Detect which cell encompasses the target text, then output its (x, y) center coordinate. 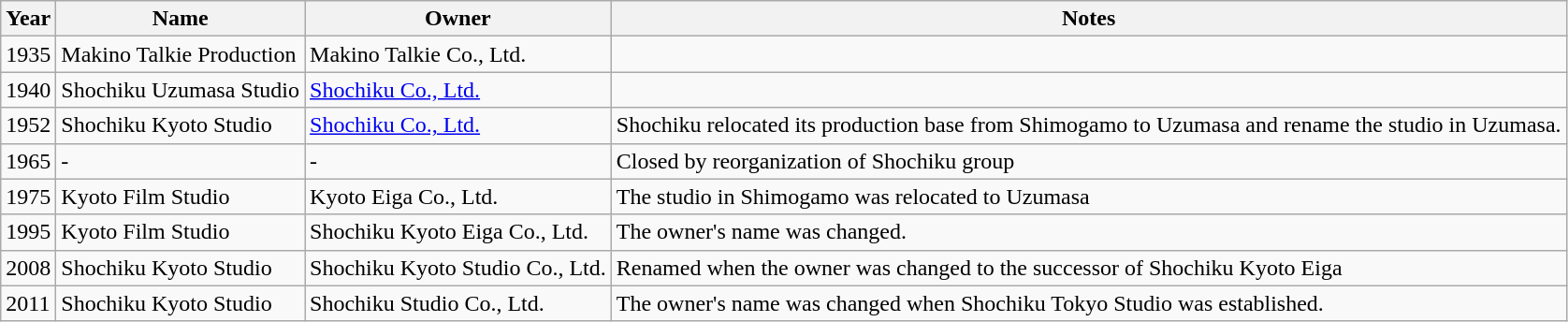
The owner's name was changed when Shochiku Tokyo Studio was established. (1089, 303)
Notes (1089, 19)
1965 (28, 161)
Makino Talkie Co., Ltd. (458, 54)
2008 (28, 268)
Shochiku Uzumasa Studio (181, 90)
Kyoto Eiga Co., Ltd. (458, 197)
Renamed when the owner was changed to the successor of Shochiku Kyoto Eiga (1089, 268)
The studio in Shimogamo was relocated to Uzumasa (1089, 197)
Shochiku Kyoto Eiga Co., Ltd. (458, 232)
Shochiku Kyoto Studio Co., Ltd. (458, 268)
1975 (28, 197)
2011 (28, 303)
The owner's name was changed. (1089, 232)
Name (181, 19)
Closed by reorganization of Shochiku group (1089, 161)
Shochiku relocated its production base from Shimogamo to Uzumasa and rename the studio in Uzumasa. (1089, 125)
Owner (458, 19)
Shochiku Studio Co., Ltd. (458, 303)
Year (28, 19)
1940 (28, 90)
1952 (28, 125)
1995 (28, 232)
Makino Talkie Production (181, 54)
1935 (28, 54)
